Provide the [X, Y] coordinate of the cell's center where the given text is located.  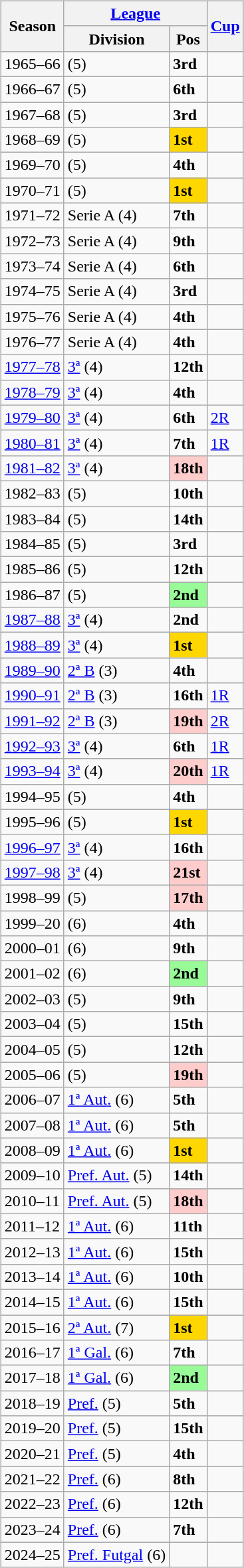
2017–18 [32, 1378]
Pos [188, 39]
1970–71 [32, 191]
1985–86 [32, 570]
2013–14 [32, 1277]
1988–89 [32, 645]
2010–11 [32, 1201]
1977–78 [32, 367]
1993–94 [32, 771]
21st [188, 872]
1984–85 [32, 544]
2005–06 [32, 1075]
20th [188, 771]
1990–91 [32, 696]
1975–76 [32, 317]
1992–93 [32, 746]
2024–25 [32, 1555]
2022–23 [32, 1504]
1995–96 [32, 822]
Division [116, 39]
2000–01 [32, 949]
2011–12 [32, 1226]
1965–66 [32, 64]
1991–92 [32, 721]
1971–72 [32, 216]
1981–82 [32, 468]
2014–15 [32, 1302]
2004–05 [32, 1050]
1994–95 [32, 797]
1967–68 [32, 115]
1973–74 [32, 266]
2001–02 [32, 974]
1989–90 [32, 670]
2ª Aut. (7) [116, 1327]
1968–69 [32, 140]
1997–98 [32, 872]
1976–77 [32, 342]
2012–13 [32, 1251]
1969–70 [32, 165]
2006–07 [32, 1100]
1986–87 [32, 595]
1972–73 [32, 241]
1979–80 [32, 418]
2008–09 [32, 1150]
2019–20 [32, 1429]
2021–22 [32, 1479]
Cup [225, 26]
2023–24 [32, 1529]
1982–83 [32, 493]
Pref. Futgal (6) [116, 1555]
2020–21 [32, 1454]
2015–16 [32, 1327]
1996–97 [32, 847]
2002–03 [32, 999]
2003–04 [32, 1024]
1974–75 [32, 291]
8th [188, 1479]
League [136, 13]
2009–10 [32, 1176]
1978–79 [32, 392]
1987–88 [32, 620]
2018–19 [32, 1403]
Season [32, 26]
11th [188, 1226]
1983–84 [32, 518]
1966–67 [32, 89]
1980–81 [32, 443]
17th [188, 898]
1999–20 [32, 923]
2016–17 [32, 1353]
1998–99 [32, 898]
2007–08 [32, 1125]
